Scan for the cell matching the given text and deliver its (X, Y) coordinate at center. 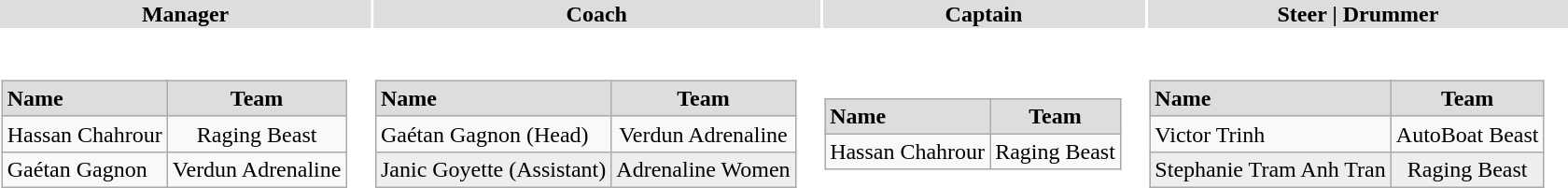
Stephanie Tram Anh Tran (1270, 169)
Gaétan Gagnon (84, 169)
AutoBoat Beast (1467, 134)
Coach (596, 14)
Janic Goyette (Assistant) (493, 169)
Gaétan Gagnon (Head) (493, 134)
Victor Trinh (1270, 134)
Manager (185, 14)
Captain (984, 14)
Adrenaline Women (704, 169)
